Search for the cell housing the specified text and yield its [X, Y] center coordinate. 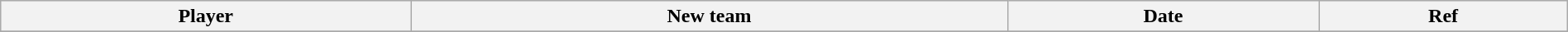
Ref [1443, 16]
New team [710, 16]
Player [206, 16]
Date [1163, 16]
